From the cell containing the given text, extract its center point as [X, Y] coordinate. 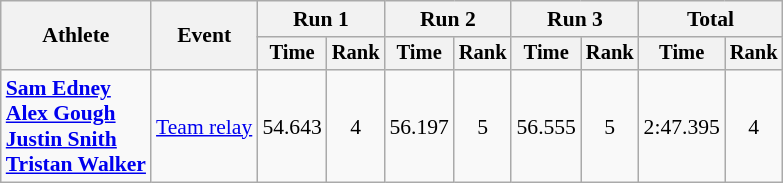
2:47.395 [682, 126]
Run 3 [574, 19]
54.643 [292, 126]
Run 1 [320, 19]
Event [204, 36]
Team relay [204, 126]
Total [711, 19]
56.555 [546, 126]
Run 2 [448, 19]
56.197 [418, 126]
Athlete [76, 36]
Sam EdneyAlex GoughJustin SnithTristan Walker [76, 126]
